Capture the cell that displays the provided text and extract its [x, y] central coordinate. 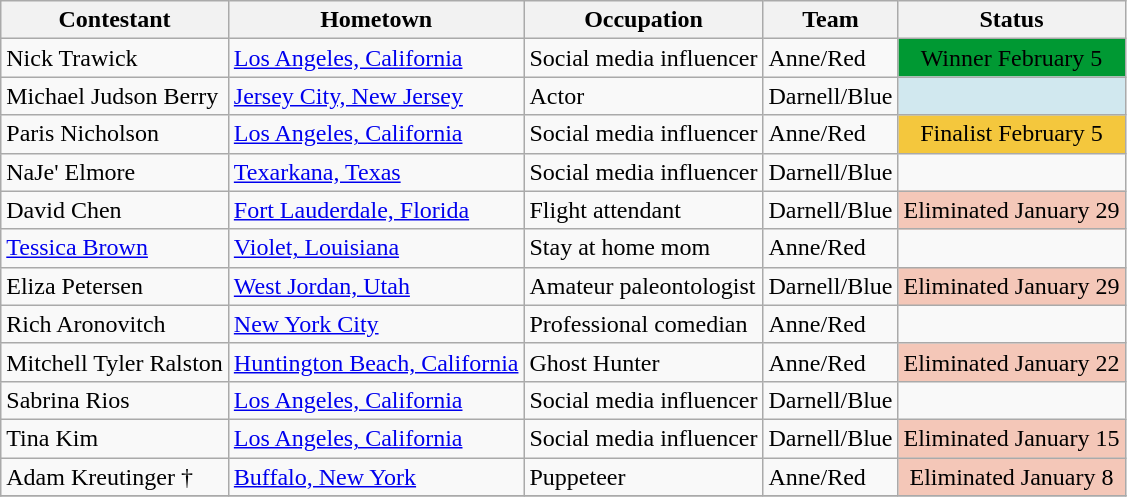
Amateur paleontologist [644, 286]
Eliminated January 22 [1012, 362]
Puppeteer [644, 477]
Fort Lauderdale, Florida [376, 210]
Mitchell Tyler Ralston [115, 362]
Texarkana, Texas [376, 172]
Flight attendant [644, 210]
Nick Trawick [115, 58]
Finalist February 5 [1012, 134]
Adam Kreutinger † [115, 477]
Status [1012, 20]
Stay at home mom [644, 248]
Occupation [644, 20]
Actor [644, 96]
Tessica Brown [115, 248]
Jersey City, New Jersey [376, 96]
Contestant [115, 20]
Tina Kim [115, 438]
Eliminated January 8 [1012, 477]
Sabrina Rios [115, 400]
Eliminated January 15 [1012, 438]
Eliza Petersen [115, 286]
Michael Judson Berry [115, 96]
Buffalo, New York [376, 477]
Violet, Louisiana [376, 248]
Rich Aronovitch [115, 324]
Professional comedian [644, 324]
Hometown [376, 20]
Huntington Beach, California [376, 362]
Team [830, 20]
David Chen [115, 210]
Winner February 5 [1012, 58]
New York City [376, 324]
West Jordan, Utah [376, 286]
Paris Nicholson [115, 134]
Ghost Hunter [644, 362]
NaJe' Elmore [115, 172]
